Pinpoint the cell where the given text exists, returning its (X, Y) midpoint coordinate. 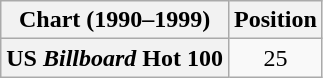
US Billboard Hot 100 (115, 58)
Position (276, 20)
Chart (1990–1999) (115, 20)
25 (276, 58)
